Determine the (x, y) coordinate at the center of the cell enclosing the given text.  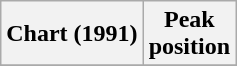
Peak position (189, 34)
Chart (1991) (72, 34)
